For the text-containing cell, return its midpoint in (x, y) coordinate format. 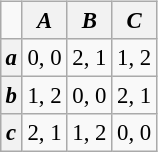
a (11, 58)
A (44, 21)
c (11, 133)
b (11, 96)
B (90, 21)
C (134, 21)
